Extract the (X, Y) coordinate from the center of the cell holding the provided text.  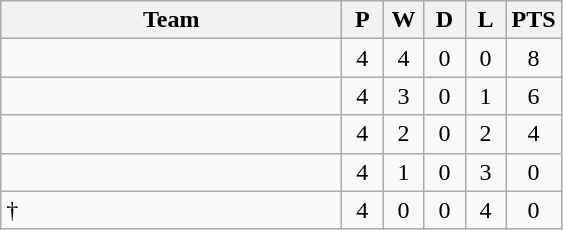
PTS (534, 20)
W (404, 20)
8 (534, 58)
L (486, 20)
P (362, 20)
Team (172, 20)
6 (534, 96)
D (444, 20)
† (172, 210)
